Search for the cell housing the specified text and yield its [X, Y] center coordinate. 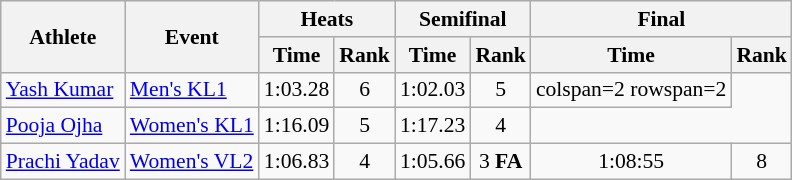
8 [762, 162]
Men's KL1 [192, 90]
Final [662, 19]
Women's KL1 [192, 126]
1:17.23 [432, 126]
6 [364, 90]
Women's VL2 [192, 162]
3 FA [500, 162]
1:03.28 [296, 90]
1:08:55 [632, 162]
Heats [327, 19]
1:05.66 [432, 162]
Prachi Yadav [63, 162]
Semifinal [463, 19]
1:16.09 [296, 126]
Pooja Ojha [63, 126]
colspan=2 rowspan=2 [632, 90]
1:06.83 [296, 162]
1:02.03 [432, 90]
Athlete [63, 36]
Event [192, 36]
Yash Kumar [63, 90]
